Find where the given text appears and provide that cell's center as [X, Y] coordinate. 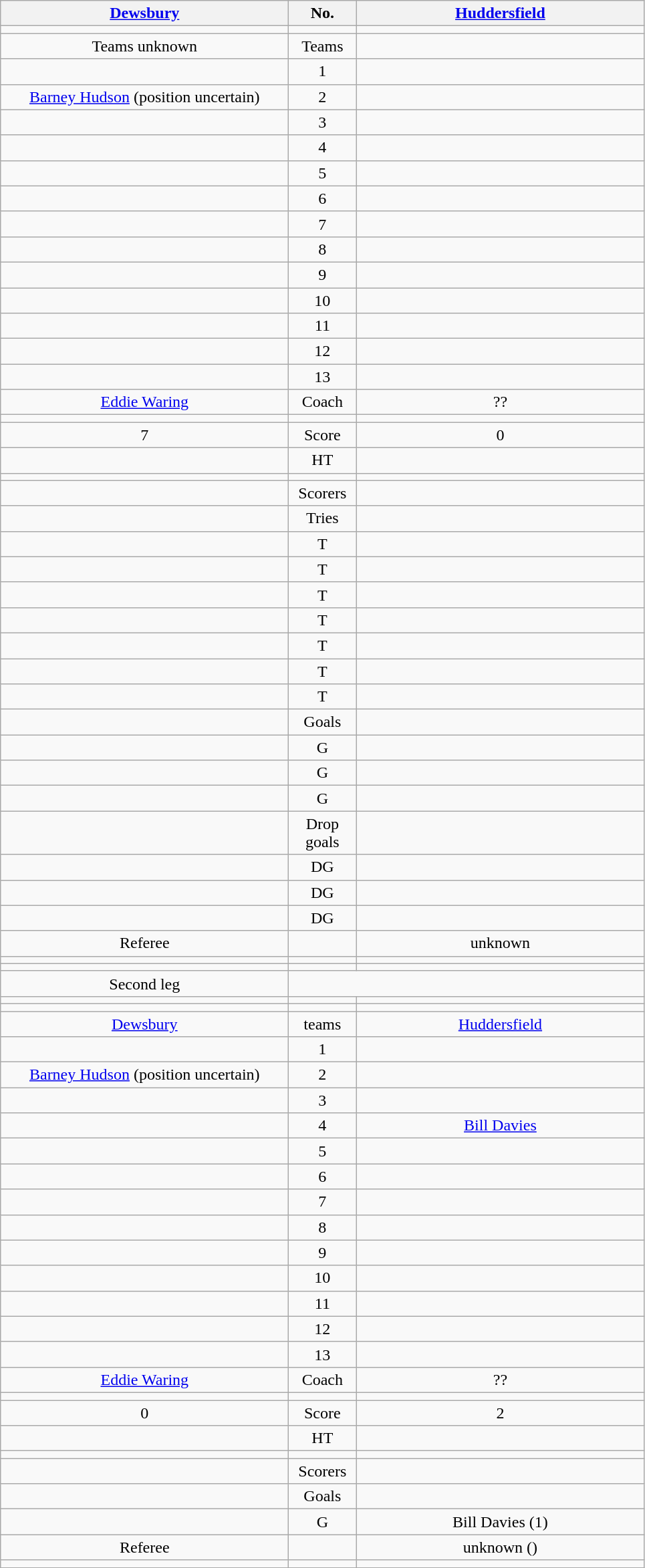
Bill Davies (1) [500, 1522]
teams [322, 1024]
unknown () [500, 1547]
Tries [322, 518]
Drop goals [322, 832]
unknown [500, 943]
Teams unknown [144, 46]
Teams [322, 46]
No. [322, 13]
Second leg [144, 983]
Bill Davies [500, 1126]
